Output the [x, y] coordinate of the center of the cell containing the given text.  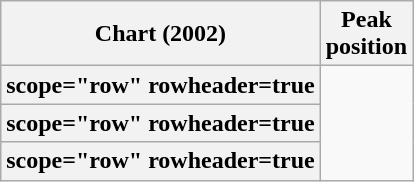
Chart (2002) [160, 34]
Peakposition [366, 34]
